Capture the cell that displays the provided text and extract its (x, y) central coordinate. 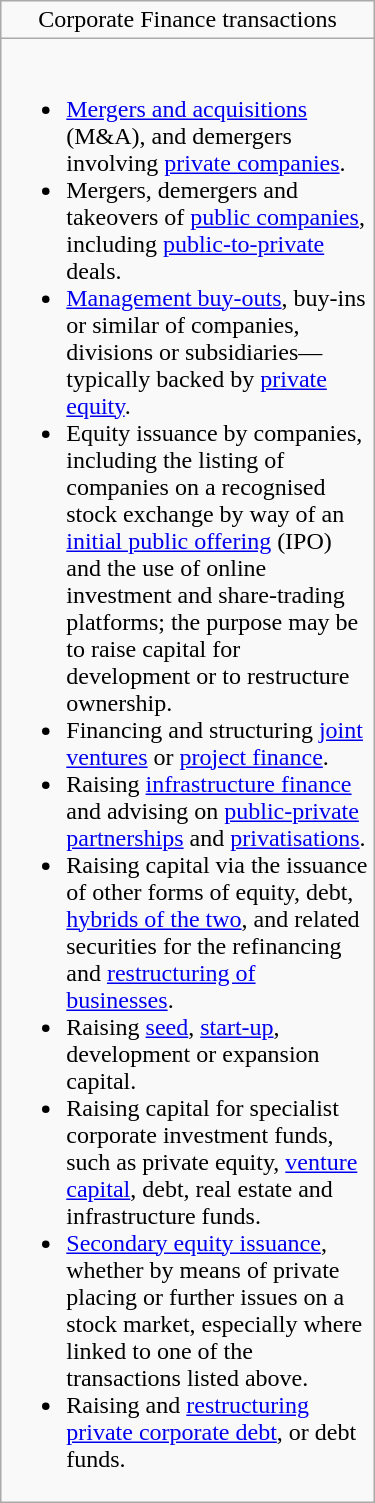
Corporate Finance transactions (188, 20)
